Scan for the cell matching the given text and deliver its [x, y] coordinate at center. 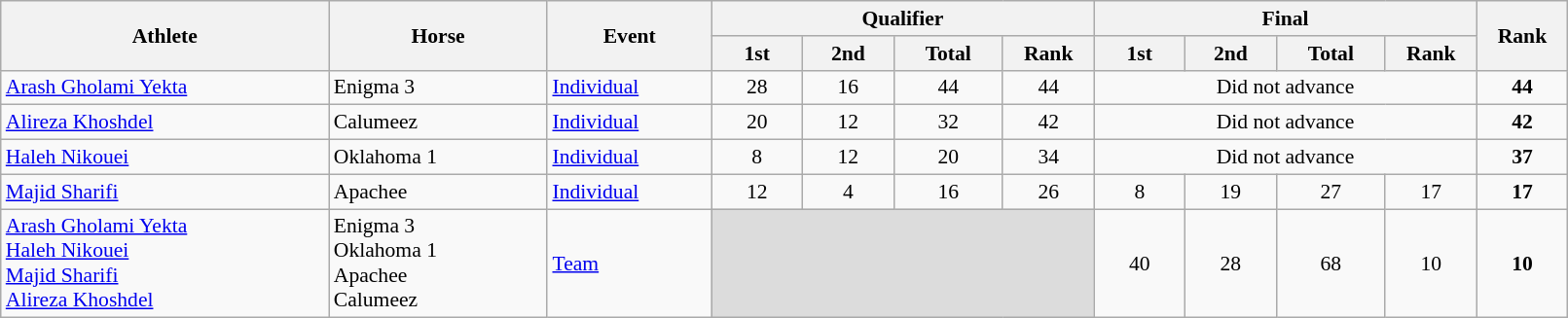
Athlete [165, 35]
40 [1140, 264]
26 [1048, 192]
Haleh Nikouei [165, 158]
Enigma 3Oklahoma 1ApacheeCalumeez [438, 264]
Oklahoma 1 [438, 158]
Calumeez [438, 123]
37 [1522, 158]
Team [629, 264]
34 [1048, 158]
19 [1231, 192]
Event [629, 35]
Arash Gholami YektaHaleh NikoueiMajid SharifiAlireza Khoshdel [165, 264]
Qualifier [903, 18]
Horse [438, 35]
Alireza Khoshdel [165, 123]
Apachee [438, 192]
Arash Gholami Yekta [165, 88]
Enigma 3 [438, 88]
Majid Sharifi [165, 192]
32 [948, 123]
4 [849, 192]
Final [1285, 18]
27 [1331, 192]
68 [1331, 264]
